From the cell containing the given text, extract its center point as (X, Y) coordinate. 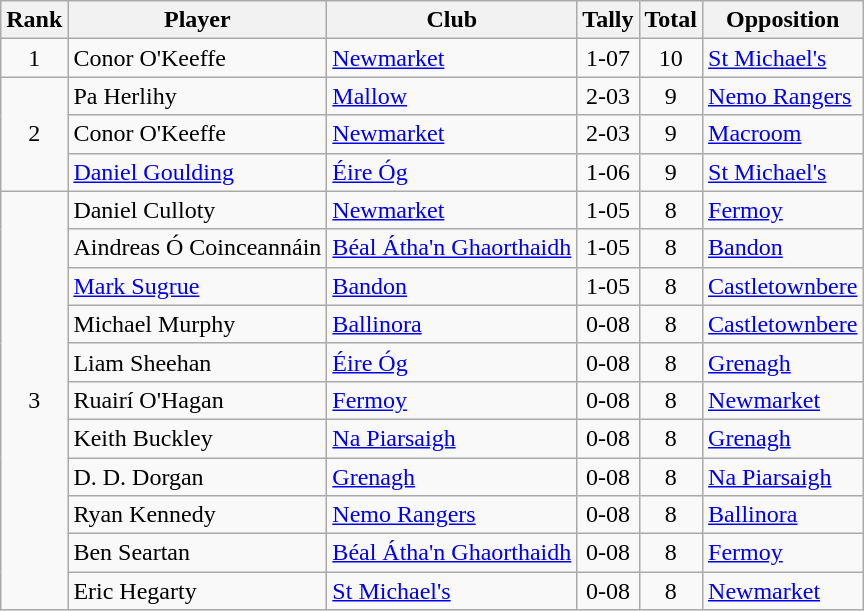
3 (34, 400)
Pa Herlihy (198, 96)
Ben Seartan (198, 553)
Daniel Goulding (198, 172)
Macroom (783, 134)
2 (34, 134)
1-06 (608, 172)
Mark Sugrue (198, 286)
Keith Buckley (198, 438)
Ryan Kennedy (198, 515)
Total (671, 20)
1 (34, 58)
Mallow (452, 96)
Liam Sheehan (198, 362)
1-07 (608, 58)
Michael Murphy (198, 324)
Club (452, 20)
Daniel Culloty (198, 210)
Eric Hegarty (198, 591)
Ruairí O'Hagan (198, 400)
Player (198, 20)
Aindreas Ó Coinceannáin (198, 248)
10 (671, 58)
Opposition (783, 20)
Rank (34, 20)
Tally (608, 20)
D. D. Dorgan (198, 477)
